Extract the [X, Y] coordinate from the center of the cell holding the provided text.  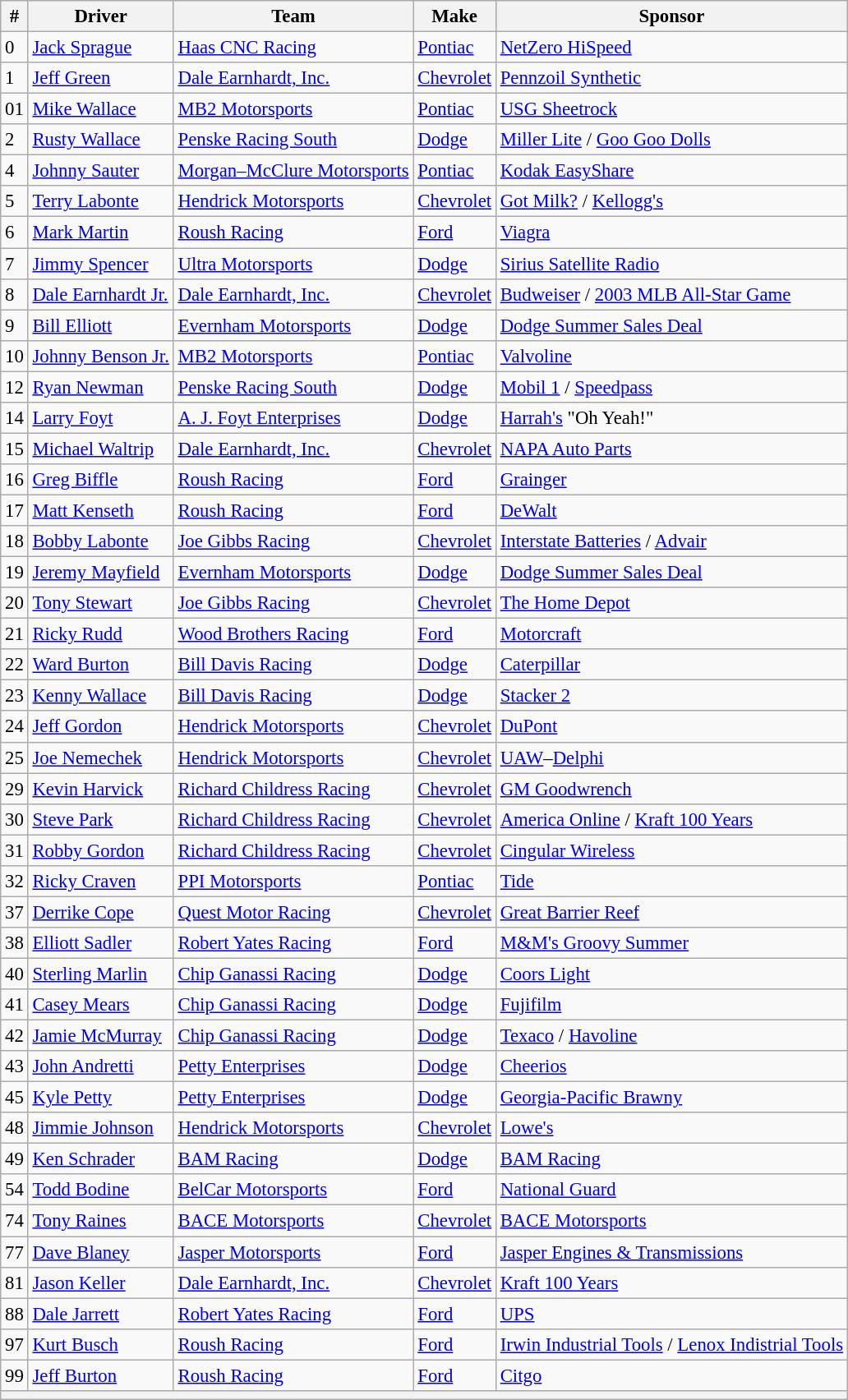
5 [15, 201]
24 [15, 727]
Kraft 100 Years [671, 1283]
Ken Schrader [100, 1159]
43 [15, 1066]
Mark Martin [100, 233]
BelCar Motorsports [293, 1190]
Johnny Sauter [100, 171]
Jeff Gordon [100, 727]
74 [15, 1221]
Fujifilm [671, 1005]
9 [15, 325]
Jeff Burton [100, 1375]
Michael Waltrip [100, 449]
Greg Biffle [100, 480]
97 [15, 1344]
12 [15, 387]
Coors Light [671, 974]
Budweiser / 2003 MLB All-Star Game [671, 294]
Ricky Craven [100, 882]
Haas CNC Racing [293, 48]
0 [15, 48]
Kyle Petty [100, 1098]
Team [293, 16]
The Home Depot [671, 603]
Johnny Benson Jr. [100, 356]
42 [15, 1036]
Cheerios [671, 1066]
Elliott Sadler [100, 943]
14 [15, 418]
NAPA Auto Parts [671, 449]
America Online / Kraft 100 Years [671, 819]
M&M's Groovy Summer [671, 943]
37 [15, 912]
Sirius Satellite Radio [671, 264]
7 [15, 264]
Great Barrier Reef [671, 912]
6 [15, 233]
Jasper Engines & Transmissions [671, 1252]
Casey Mears [100, 1005]
Cingular Wireless [671, 850]
41 [15, 1005]
Quest Motor Racing [293, 912]
UAW–Delphi [671, 758]
Tony Raines [100, 1221]
81 [15, 1283]
Stacker 2 [671, 696]
77 [15, 1252]
88 [15, 1314]
2 [15, 140]
Joe Nemechek [100, 758]
Steve Park [100, 819]
99 [15, 1375]
Wood Brothers Racing [293, 634]
Rusty Wallace [100, 140]
Derrike Cope [100, 912]
Kevin Harvick [100, 789]
Motorcraft [671, 634]
30 [15, 819]
National Guard [671, 1190]
DuPont [671, 727]
Lowe's [671, 1128]
Jamie McMurray [100, 1036]
A. J. Foyt Enterprises [293, 418]
17 [15, 510]
45 [15, 1098]
19 [15, 573]
01 [15, 109]
NetZero HiSpeed [671, 48]
22 [15, 665]
Ryan Newman [100, 387]
32 [15, 882]
31 [15, 850]
Make [454, 16]
40 [15, 974]
Tide [671, 882]
15 [15, 449]
48 [15, 1128]
Interstate Batteries / Advair [671, 541]
4 [15, 171]
Tony Stewart [100, 603]
49 [15, 1159]
8 [15, 294]
Robby Gordon [100, 850]
16 [15, 480]
Irwin Industrial Tools / Lenox Indistrial Tools [671, 1344]
# [15, 16]
Ricky Rudd [100, 634]
Got Milk? / Kellogg's [671, 201]
Dale Jarrett [100, 1314]
Bill Elliott [100, 325]
Miller Lite / Goo Goo Dolls [671, 140]
Pennzoil Synthetic [671, 78]
Jack Sprague [100, 48]
23 [15, 696]
38 [15, 943]
Harrah's "Oh Yeah!" [671, 418]
Grainger [671, 480]
Terry Labonte [100, 201]
20 [15, 603]
Kurt Busch [100, 1344]
John Andretti [100, 1066]
Valvoline [671, 356]
Morgan–McClure Motorsports [293, 171]
Texaco / Havoline [671, 1036]
Ultra Motorsports [293, 264]
Kenny Wallace [100, 696]
Dale Earnhardt Jr. [100, 294]
Mobil 1 / Speedpass [671, 387]
Jason Keller [100, 1283]
USG Sheetrock [671, 109]
Larry Foyt [100, 418]
Mike Wallace [100, 109]
DeWalt [671, 510]
Sterling Marlin [100, 974]
Georgia-Pacific Brawny [671, 1098]
1 [15, 78]
Jeremy Mayfield [100, 573]
54 [15, 1190]
Ward Burton [100, 665]
Driver [100, 16]
Citgo [671, 1375]
Dave Blaney [100, 1252]
21 [15, 634]
29 [15, 789]
10 [15, 356]
PPI Motorsports [293, 882]
Todd Bodine [100, 1190]
Jasper Motorsports [293, 1252]
Viagra [671, 233]
Sponsor [671, 16]
18 [15, 541]
Jimmie Johnson [100, 1128]
Jimmy Spencer [100, 264]
Matt Kenseth [100, 510]
UPS [671, 1314]
GM Goodwrench [671, 789]
Caterpillar [671, 665]
25 [15, 758]
Kodak EasyShare [671, 171]
Jeff Green [100, 78]
Bobby Labonte [100, 541]
